For the text-containing cell, return its midpoint in (X, Y) coordinate format. 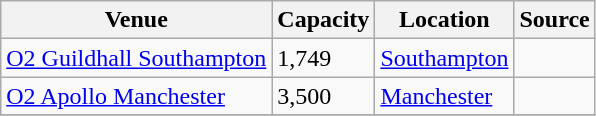
Venue (136, 20)
3,500 (324, 96)
Southampton (444, 58)
O2 Guildhall Southampton (136, 58)
Capacity (324, 20)
1,749 (324, 58)
Location (444, 20)
Source (554, 20)
Manchester (444, 96)
O2 Apollo Manchester (136, 96)
